Determine the [x, y] coordinate at the center of the cell enclosing the given text.  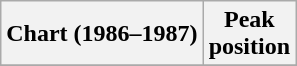
Peakposition [249, 34]
Chart (1986–1987) [102, 34]
